Determine the (X, Y) coordinate at the center of the cell enclosing the given text.  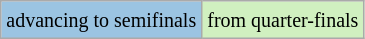
from quarter-finals (283, 20)
advancing to semifinals (102, 20)
